For the text-containing cell, return its midpoint in [X, Y] coordinate format. 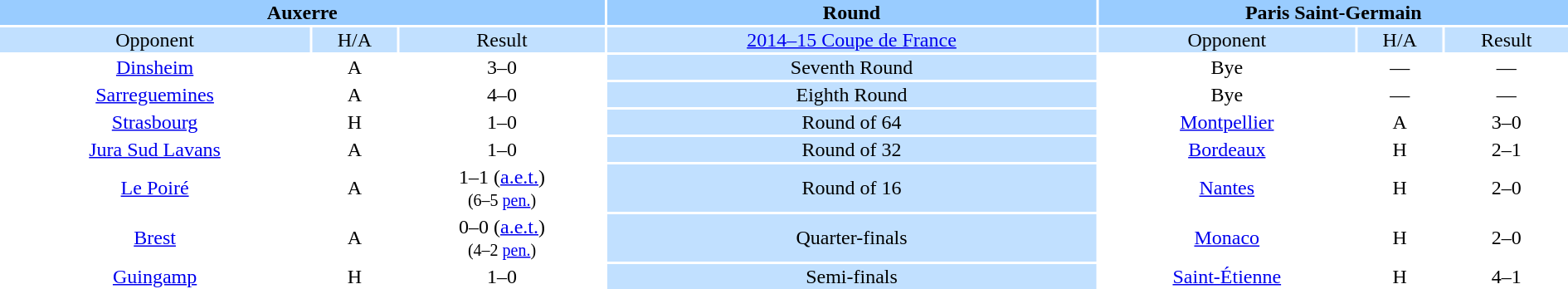
0–0 (a.e.t.) (4–2 pen.) [503, 238]
Round of 32 [851, 149]
Le Poiré [154, 188]
Brest [154, 238]
2–1 [1507, 149]
Bordeaux [1228, 149]
Dinsheim [154, 67]
Monaco [1228, 238]
Guingamp [154, 277]
4–1 [1507, 277]
Nantes [1228, 188]
Strasbourg [154, 122]
2014–15 Coupe de France [851, 40]
4–0 [503, 95]
Round [851, 12]
Montpellier [1228, 122]
Eighth Round [851, 95]
Jura Sud Lavans [154, 149]
Round of 64 [851, 122]
Paris Saint-Germain [1334, 12]
Semi-finals [851, 277]
Sarreguemines [154, 95]
1–1 (a.e.t.) (6–5 pen.) [503, 188]
Seventh Round [851, 67]
Round of 16 [851, 188]
Saint-Étienne [1228, 277]
Quarter-finals [851, 238]
Auxerre [302, 12]
